Scan for the cell matching the given text and deliver its (x, y) coordinate at center. 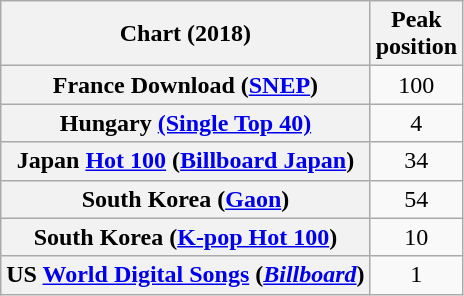
South Korea (Gaon) (186, 199)
100 (416, 85)
Peakposition (416, 34)
54 (416, 199)
US World Digital Songs (Billboard) (186, 275)
Japan Hot 100 (Billboard Japan) (186, 161)
10 (416, 237)
1 (416, 275)
France Download (SNEP) (186, 85)
Chart (2018) (186, 34)
4 (416, 123)
34 (416, 161)
South Korea (K-pop Hot 100) (186, 237)
Hungary (Single Top 40) (186, 123)
